Locate the cell with the specified text and output its [X, Y] center coordinate. 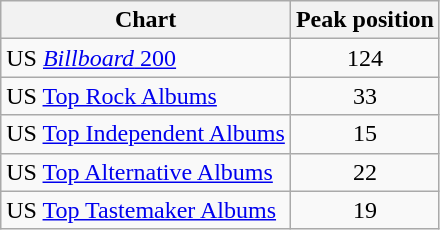
22 [364, 172]
Peak position [364, 20]
US Top Rock Albums [146, 96]
15 [364, 134]
US Billboard 200 [146, 58]
Chart [146, 20]
33 [364, 96]
US Top Independent Albums [146, 134]
US Top Alternative Albums [146, 172]
US Top Tastemaker Albums [146, 210]
19 [364, 210]
124 [364, 58]
